Provide the (X, Y) coordinate of the cell's center where the given text is located.  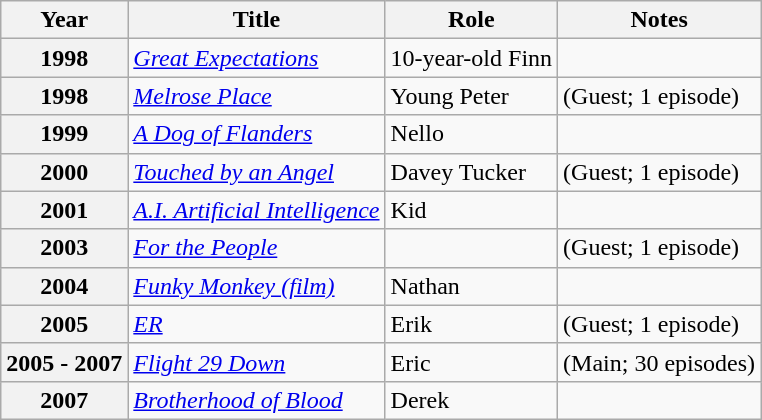
2007 (64, 400)
Notes (660, 20)
Nello (472, 134)
Flight 29 Down (256, 362)
2003 (64, 248)
A.I. Artificial Intelligence (256, 210)
Kid (472, 210)
2000 (64, 172)
Year (64, 20)
A Dog of Flanders (256, 134)
Melrose Place (256, 96)
Brotherhood of Blood (256, 400)
Eric (472, 362)
10-year-old Finn (472, 58)
Touched by an Angel (256, 172)
Funky Monkey (film) (256, 286)
For the People (256, 248)
2004 (64, 286)
Nathan (472, 286)
Erik (472, 324)
Great Expectations (256, 58)
2001 (64, 210)
2005 (64, 324)
1999 (64, 134)
Title (256, 20)
(Main; 30 episodes) (660, 362)
2005 - 2007 (64, 362)
Derek (472, 400)
Young Peter (472, 96)
ER (256, 324)
Role (472, 20)
Davey Tucker (472, 172)
